Scan for the cell matching the given text and deliver its [x, y] coordinate at center. 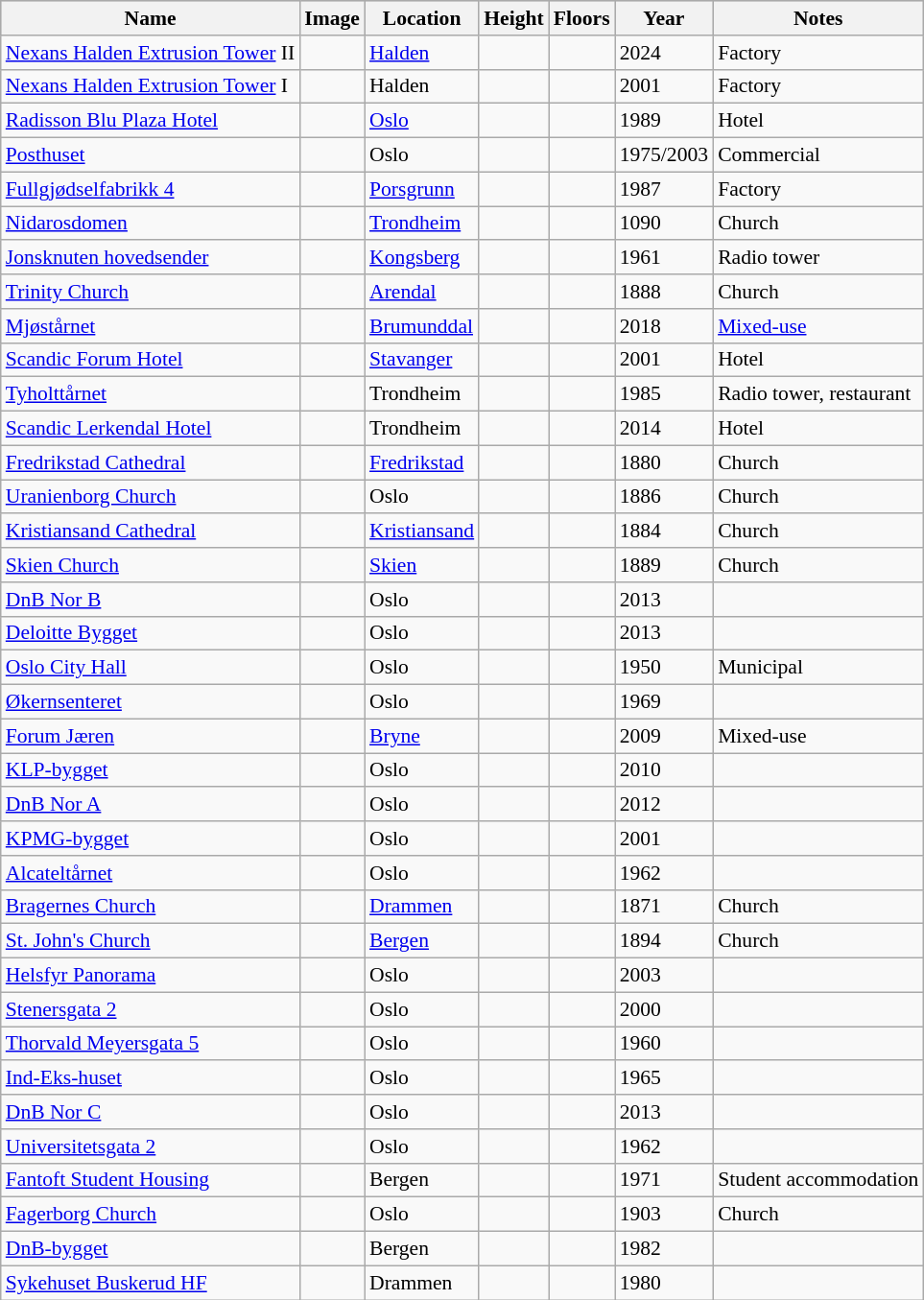
Kristiansand [422, 531]
DnB Nor A [151, 804]
1989 [664, 121]
Nexans Halden Extrusion Tower II [151, 52]
DnB-bygget [151, 1248]
1888 [664, 292]
Porsgrunn [422, 189]
Radisson Blu Plaza Hotel [151, 121]
Location [422, 18]
Nidarosdomen [151, 223]
Ind-Eks-huset [151, 1077]
Fredrikstad Cathedral [151, 462]
Brumunddal [422, 325]
Skien [422, 565]
Trinity Church [151, 292]
Alcateltårnet [151, 872]
Jonsknuten hovedsender [151, 257]
2003 [664, 975]
1090 [664, 223]
Floors [581, 18]
Height [513, 18]
Year [664, 18]
Student accommodation [817, 1180]
Municipal [817, 668]
Uranienborg Church [151, 497]
1894 [664, 941]
1971 [664, 1180]
1961 [664, 257]
Økernsenteret [151, 701]
2024 [664, 52]
2012 [664, 804]
Forum Jæren [151, 736]
Oslo City Hall [151, 668]
Kristiansand Cathedral [151, 531]
1985 [664, 394]
1965 [664, 1077]
Bragernes Church [151, 907]
1980 [664, 1283]
1975/2003 [664, 154]
Fullgjødselfabrikk 4 [151, 189]
1969 [664, 701]
DnB Nor C [151, 1112]
Scandic Forum Hotel [151, 360]
Scandic Lerkendal Hotel [151, 428]
Radio tower, restaurant [817, 394]
2010 [664, 769]
1884 [664, 531]
Commercial [817, 154]
DnB Nor B [151, 599]
Fantoft Student Housing [151, 1180]
Fagerborg Church [151, 1215]
KLP-bygget [151, 769]
2018 [664, 325]
Notes [817, 18]
Universitetsgata 2 [151, 1146]
1871 [664, 907]
Radio tower [817, 257]
Tyholttårnet [151, 394]
Name [151, 18]
Kongsberg [422, 257]
Skien Church [151, 565]
Posthuset [151, 154]
1886 [664, 497]
1982 [664, 1248]
Sykehuset Buskerud HF [151, 1283]
Mjøstårnet [151, 325]
KPMG-bygget [151, 839]
1987 [664, 189]
Bryne [422, 736]
1950 [664, 668]
Helsfyr Panorama [151, 975]
Fredrikstad [422, 462]
Stavanger [422, 360]
1880 [664, 462]
St. John's Church [151, 941]
1960 [664, 1044]
2000 [664, 1009]
Deloitte Bygget [151, 633]
Thorvald Meyersgata 5 [151, 1044]
Image [332, 18]
Nexans Halden Extrusion Tower I [151, 86]
2009 [664, 736]
2014 [664, 428]
Stenersgata 2 [151, 1009]
1889 [664, 565]
Arendal [422, 292]
1903 [664, 1215]
